Capture the cell that displays the provided text and extract its (x, y) central coordinate. 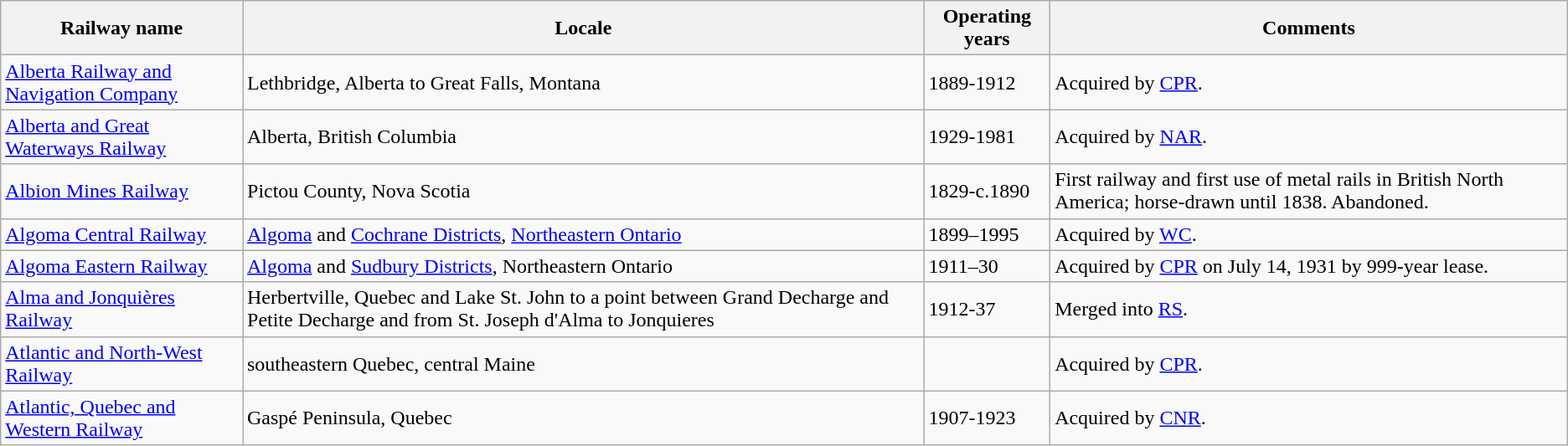
Pictou County, Nova Scotia (584, 191)
Lethbridge, Alberta to Great Falls, Montana (584, 82)
Merged into RS. (1309, 310)
First railway and first use of metal rails in British North America; horse-drawn until 1838. Abandoned. (1309, 191)
Alberta, British Columbia (584, 137)
Albion Mines Railway (122, 191)
southeastern Quebec, central Maine (584, 363)
Alberta Railway and Navigation Company (122, 82)
Locale (584, 28)
1907-1923 (987, 418)
1899–1995 (987, 234)
Comments (1309, 28)
Algoma and Sudbury Districts, Northeastern Ontario (584, 266)
Railway name (122, 28)
Acquired by CPR on July 14, 1931 by 999-year lease. (1309, 266)
1889-1912 (987, 82)
Algoma Eastern Railway (122, 266)
1912-37 (987, 310)
1911–30 (987, 266)
Acquired by WC. (1309, 234)
Atlantic and North-West Railway (122, 363)
Herbertville, Quebec and Lake St. John to a point between Grand Decharge and Petite Decharge and from St. Joseph d'Alma to Jonquieres (584, 310)
Atlantic, Quebec and Western Railway (122, 418)
1829-c.1890 (987, 191)
Operating years (987, 28)
Algoma and Cochrane Districts, Northeastern Ontario (584, 234)
Algoma Central Railway (122, 234)
Acquired by NAR. (1309, 137)
Acquired by CNR. (1309, 418)
Alberta and Great Waterways Railway (122, 137)
Alma and Jonquières Railway (122, 310)
Gaspé Peninsula, Quebec (584, 418)
1929-1981 (987, 137)
